Capture the cell that displays the provided text and extract its (X, Y) central coordinate. 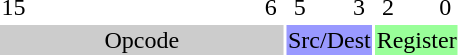
Opcode (142, 40)
Src/Dest (329, 40)
Register (416, 40)
